Output the [x, y] coordinate of the center of the cell containing the given text.  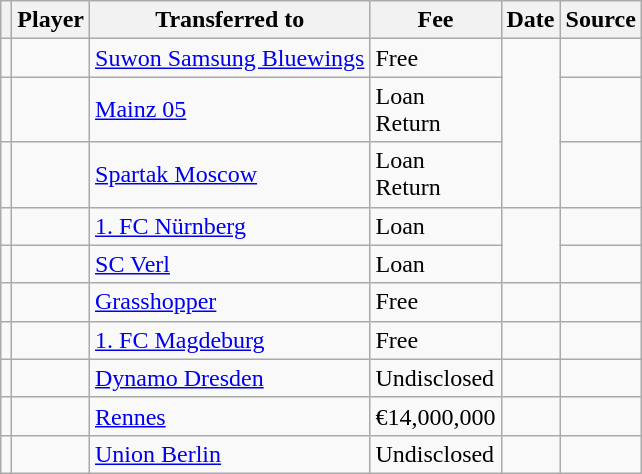
Dynamo Dresden [230, 378]
Player [51, 20]
Date [530, 20]
SC Verl [230, 264]
Grasshopper [230, 302]
Rennes [230, 416]
€14,000,000 [436, 416]
Union Berlin [230, 454]
1. FC Nürnberg [230, 226]
Mainz 05 [230, 110]
Transferred to [230, 20]
1. FC Magdeburg [230, 340]
Source [600, 20]
Suwon Samsung Bluewings [230, 58]
Fee [436, 20]
Spartak Moscow [230, 174]
